Provide the [x, y] coordinate of the cell's center where the given text is located.  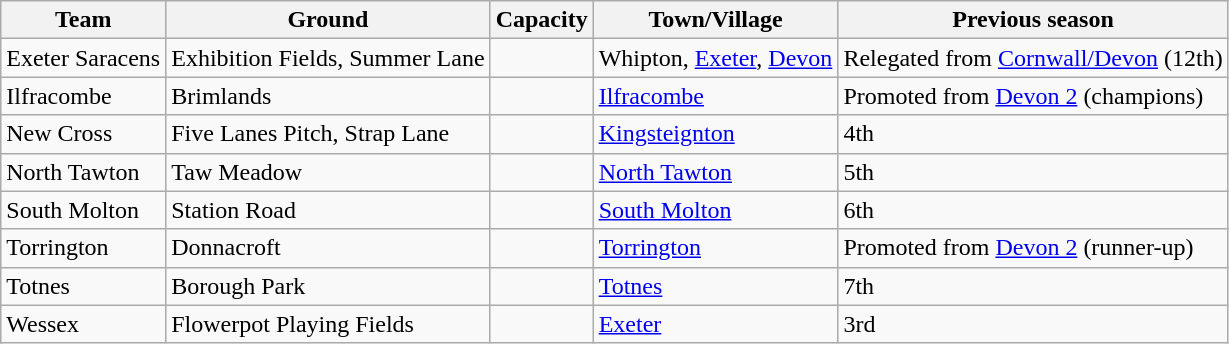
Capacity [542, 20]
Exhibition Fields, Summer Lane [328, 58]
New Cross [84, 134]
6th [1033, 210]
Ground [328, 20]
Brimlands [328, 96]
7th [1033, 286]
Taw Meadow [328, 172]
Five Lanes Pitch, Strap Lane [328, 134]
5th [1033, 172]
Promoted from Devon 2 (champions) [1033, 96]
Exeter Saracens [84, 58]
4th [1033, 134]
Whipton, Exeter, Devon [716, 58]
Previous season [1033, 20]
Exeter [716, 324]
Relegated from Cornwall/Devon (12th) [1033, 58]
3rd [1033, 324]
Borough Park [328, 286]
Kingsteignton [716, 134]
Promoted from Devon 2 (runner-up) [1033, 248]
Wessex [84, 324]
Team [84, 20]
Donnacroft [328, 248]
Flowerpot Playing Fields [328, 324]
Town/Village [716, 20]
Station Road [328, 210]
